Identify which cell holds the provided text, then report its (X, Y) central coordinate. 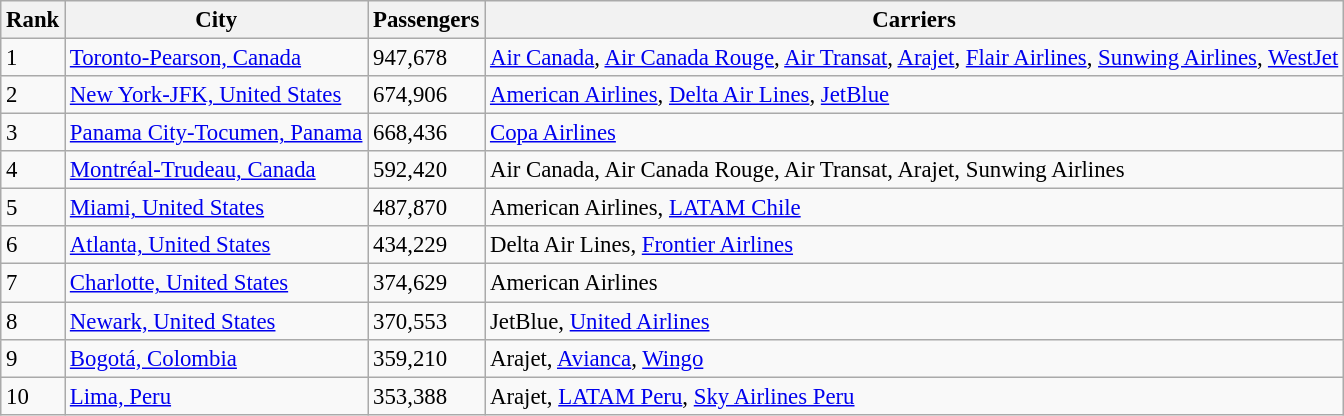
6 (33, 245)
New York-JFK, United States (216, 95)
Charlotte, United States (216, 283)
American Airlines, Delta Air Lines, JetBlue (914, 95)
947,678 (426, 58)
Delta Air Lines, Frontier Airlines (914, 245)
Miami, United States (216, 208)
Air Canada, Air Canada Rouge, Air Transat, Arajet, Flair Airlines, Sunwing Airlines, WestJet (914, 58)
American Airlines (914, 283)
2 (33, 95)
Newark, United States (216, 321)
Toronto-Pearson, Canada (216, 58)
Panama City-Tocumen, Panama (216, 133)
3 (33, 133)
1 (33, 58)
Arajet, Avianca, Wingo (914, 358)
674,906 (426, 95)
Air Canada, Air Canada Rouge, Air Transat, Arajet, Sunwing Airlines (914, 170)
Bogotá, Colombia (216, 358)
Rank (33, 20)
487,870 (426, 208)
10 (33, 396)
JetBlue, United Airlines (914, 321)
353,388 (426, 396)
359,210 (426, 358)
American Airlines, LATAM Chile (914, 208)
8 (33, 321)
Copa Airlines (914, 133)
668,436 (426, 133)
City (216, 20)
Montréal-Trudeau, Canada (216, 170)
370,553 (426, 321)
9 (33, 358)
7 (33, 283)
Carriers (914, 20)
4 (33, 170)
Lima, Peru (216, 396)
Arajet, LATAM Peru, Sky Airlines Peru (914, 396)
Atlanta, United States (216, 245)
374,629 (426, 283)
592,420 (426, 170)
Passengers (426, 20)
434,229 (426, 245)
5 (33, 208)
